From the cell containing the given text, extract its center point as [x, y] coordinate. 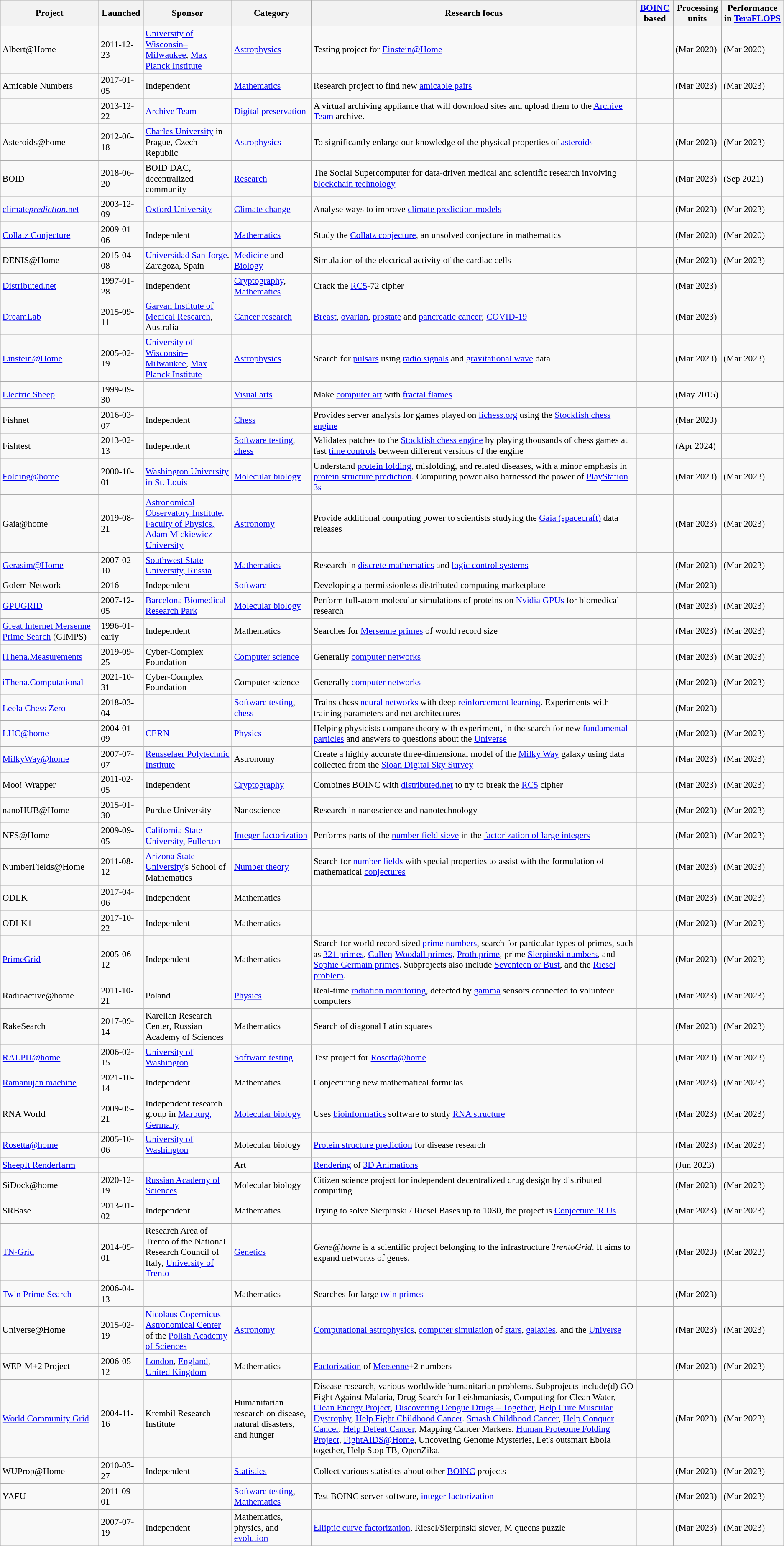
(Sep 2021) [753, 178]
Genetics [272, 1252]
SRBase [49, 1211]
Validates patches to the Stockfish chess engine by playing thousands of chess games at fast time controls between different versions of the engine [474, 446]
Rensselaer Polytechnic Institute [188, 759]
TN-Grid [49, 1252]
2006-05-12 [121, 1366]
Independent research group in Marburg, Germany [188, 1114]
Simulation of the electrical activity of the cardiac cells [474, 260]
Collect various statistics about other BOINC projects [474, 1471]
Twin Prime Search [49, 1294]
Research in nanoscience and nanotechnology [474, 811]
Computational astrophysics, computer simulation of stars, galaxies, and the Universe [474, 1330]
Uses bioinformatics software to study RNA structure [474, 1114]
1999-09-30 [121, 395]
Gerasim@Home [49, 566]
Factorization of Mersenne+2 numbers [474, 1366]
2005-10-06 [121, 1144]
Search of diagonal Latin squares [474, 1026]
iThena.Computational [49, 683]
Einstein@Home [49, 358]
Research [272, 178]
Research focus [474, 13]
SiDock@home [49, 1185]
2007-12-05 [121, 606]
Make computer art with fractal flames [474, 395]
2011-12-23 [121, 49]
Cryptography [272, 785]
Electric Sheep [49, 395]
2015-04-08 [121, 260]
Real-time radiation monitoring, detected by gamma sensors connected to volunteer computers [474, 996]
2000-10-01 [121, 477]
Create a highly accurate three-dimensional model of the Milky Way galaxy using data collected from the Sloan Digital Sky Survey [474, 759]
Software testing, Mathematics [272, 1497]
Art [272, 1165]
Research in discrete mathematics and logic control systems [474, 566]
2020-12-19 [121, 1185]
Breast, ovarian, prostate and pancreatic cancer; COVID-19 [474, 317]
Universidad San Jorge. Zaragoza, Spain [188, 260]
Software testing [272, 1057]
Provides server analysis for games played on lichess.org using the Stockfish chess engine [474, 420]
Garvan Institute of Medical Research, Australia [188, 317]
2007-07-07 [121, 759]
BOID DAC, decentralized community [188, 178]
nanoHUB@Home [49, 811]
2021-10-14 [121, 1083]
RALPH@home [49, 1057]
Washington University in St. Louis [188, 477]
2015-01-30 [121, 811]
A virtual archiving appliance that will download sites and upload them to the Archive Team archive. [474, 111]
Gaia@home [49, 524]
(Apr 2024) [697, 446]
Visual arts [272, 395]
Climate change [272, 209]
Radioactive@home [49, 996]
WUProp@Home [49, 1471]
2004-01-09 [121, 734]
NumberFields@Home [49, 867]
RakeSearch [49, 1026]
MilkyWay@home [49, 759]
2018-03-04 [121, 708]
Sponsor [188, 13]
(May 2015) [697, 395]
Trying to solve Sierpinski / Riesel Bases up to 1030, the project is Conjecture 'R Us [474, 1211]
2009-01-06 [121, 235]
Asteroids@home [49, 142]
ODLK1 [49, 924]
climateprediction.net [49, 209]
Crack the RC5-72 cipher [474, 286]
2007-02-10 [121, 566]
Digital preservation [272, 111]
Number theory [272, 867]
Searches for Mersenne primes of world record size [474, 632]
Search for number fields with special properties to assist with the formulation of mathematical conjectures [474, 867]
California State University, Fullerton [188, 836]
2011-09-01 [121, 1497]
(Jun 2023) [697, 1165]
Karelian Research Center, Russian Academy of Sciences [188, 1026]
Albert@Home [49, 49]
The Social Supercomputer for data-driven medical and scientific research involving blockchain technology [474, 178]
Research Area of Trento of the National Research Council of Italy, University of Trento [188, 1252]
2005-02-19 [121, 358]
2009-09-05 [121, 836]
Perform full-atom molecular simulations of proteins on Nvidia GPUs for biomedical research [474, 606]
Category [272, 13]
Research project to find new amicable pairs [474, 85]
Launched [121, 13]
YAFU [49, 1497]
Nanoscience [272, 811]
Russian Academy of Sciences [188, 1185]
2021-10-31 [121, 683]
Integer factorization [272, 836]
Gene@home is a scientific project belonging to the infrastructure TrentoGrid. It aims to expand networks of genes. [474, 1252]
Statistics [272, 1471]
Charles University in Prague, Czech Republic [188, 142]
iThena.Measurements [49, 657]
GPUGRID [49, 606]
Processing units [697, 13]
Barcelona Biomedical Research Park [188, 606]
Fishtest [49, 446]
Performance in TeraFLOPS [753, 13]
Krembil Research Institute [188, 1419]
2019-09-25 [121, 657]
Southwest State University, Russia [188, 566]
Arizona State University's School of Mathematics [188, 867]
Oxford University [188, 209]
2011-02-05 [121, 785]
Developing a permissionless distributed computing marketplace [474, 586]
Purdue University [188, 811]
Search for pulsars using radio signals and gravitational wave data [474, 358]
2003-12-09 [121, 209]
Searches for large twin primes [474, 1294]
2011-08-12 [121, 867]
PrimeGrid [49, 960]
Test project for Rosetta@home [474, 1057]
Helping physicists compare theory with experiment, in the search for new fundamental particles and answers to questions about the Universe [474, 734]
Golem Network [49, 586]
Analyse ways to improve climate prediction models [474, 209]
Medicine and Biology [272, 260]
Leela Chess Zero [49, 708]
Chess [272, 420]
London, England, United Kingdom [188, 1366]
Performs parts of the number field sieve in the factorization of large integers [474, 836]
Trains chess neural networks with deep reinforcement learning. Experiments with training parameters and net architectures [474, 708]
Testing project for Einstein@Home [474, 49]
2016-03-07 [121, 420]
World Community Grid [49, 1419]
2017-04-06 [121, 898]
2006-02-15 [121, 1057]
Great Internet Mersenne Prime Search (GIMPS) [49, 632]
Fishnet [49, 420]
Software [272, 586]
Poland [188, 996]
2005-06-12 [121, 960]
2009-05-21 [121, 1114]
Ramanujan machine [49, 1083]
Nicolaus Copernicus Astronomical Center of the Polish Academy of Sciences [188, 1330]
2018-06-20 [121, 178]
BOID [49, 178]
2011-10-21 [121, 996]
Elliptic curve factorization, Riesel/Sierpinski siever, M queens puzzle [474, 1528]
Mathematics, physics, and evolution [272, 1528]
2016 [121, 586]
2017-09-14 [121, 1026]
Combines BOINC with distributed.net to try to break the RC5 cipher [474, 785]
Study the Collatz conjecture, an unsolved conjecture in mathematics [474, 235]
2004-11-16 [121, 1419]
2012-06-18 [121, 142]
2015-02-19 [121, 1330]
2006-04-13 [121, 1294]
2013-12-22 [121, 111]
CERN [188, 734]
Rosetta@home [49, 1144]
2010-03-27 [121, 1471]
DENIS@Home [49, 260]
Universe@Home [49, 1330]
Humanitarian research on disease, natural disasters, and hunger [272, 1419]
Moo! Wrapper [49, 785]
2015-09-11 [121, 317]
1997-01-28 [121, 286]
Astronomical Observatory Institute, Faculty of Physics, Adam Mickiewicz University [188, 524]
SheepIt Renderfarm [49, 1165]
Test BOINC server software, integer factorization [474, 1497]
2017-10-22 [121, 924]
WEP-M+2 Project [49, 1366]
Provide additional computing power to scientists studying the Gaia (spacecraft) data releases [474, 524]
Rendering of 3D Animations [474, 1165]
Conjecturing new mathematical formulas [474, 1083]
2013-02-13 [121, 446]
2007-07-19 [121, 1528]
LHC@home [49, 734]
Cancer research [272, 317]
2019-08-21 [121, 524]
To significantly enlarge our knowledge of the physical properties of asteroids [474, 142]
Protein structure prediction for disease research [474, 1144]
2013-01-02 [121, 1211]
1996-01-early [121, 632]
Project [49, 13]
RNA World [49, 1114]
Collatz Conjecture [49, 235]
2014-05-01 [121, 1252]
2017-01-05 [121, 85]
Citizen science project for independent decentralized drug design by distributed computing [474, 1185]
NFS@Home [49, 836]
DreamLab [49, 317]
ODLK [49, 898]
Archive Team [188, 111]
BOINC based [655, 13]
Folding@home [49, 477]
Amicable Numbers [49, 85]
Distributed.net [49, 286]
Cryptography, Mathematics [272, 286]
